Locate the cell with the specified text and output its [x, y] center coordinate. 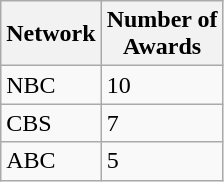
Network [51, 34]
10 [162, 85]
7 [162, 123]
ABC [51, 161]
CBS [51, 123]
Number ofAwards [162, 34]
5 [162, 161]
NBC [51, 85]
